Locate the cell with the specified text and output its (X, Y) center coordinate. 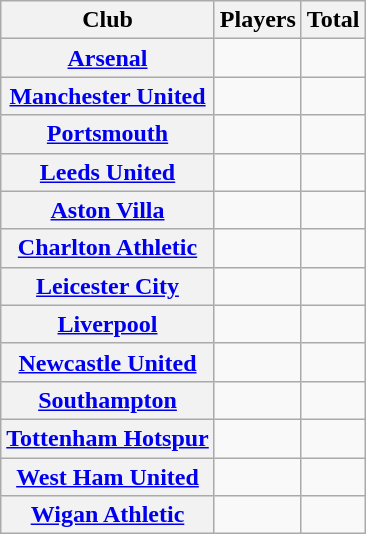
Manchester United (108, 96)
Portsmouth (108, 134)
Players (258, 20)
West Ham United (108, 477)
Arsenal (108, 58)
Leeds United (108, 172)
Newcastle United (108, 362)
Total (333, 20)
Wigan Athletic (108, 515)
Leicester City (108, 286)
Charlton Athletic (108, 248)
Club (108, 20)
Tottenham Hotspur (108, 438)
Aston Villa (108, 210)
Southampton (108, 400)
Liverpool (108, 324)
